Output the (x, y) coordinate of the center of the cell containing the given text.  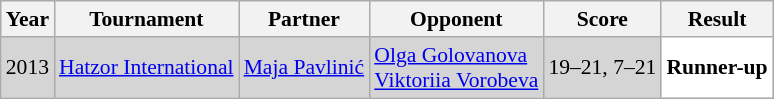
Result (716, 19)
Tournament (146, 19)
Opponent (456, 19)
Hatzor International (146, 68)
Year (28, 19)
Partner (304, 19)
Runner-up (716, 68)
19–21, 7–21 (602, 68)
2013 (28, 68)
Olga Golovanova Viktoriia Vorobeva (456, 68)
Maja Pavlinić (304, 68)
Score (602, 19)
